Determine the (x, y) coordinate at the center of the cell enclosing the given text.  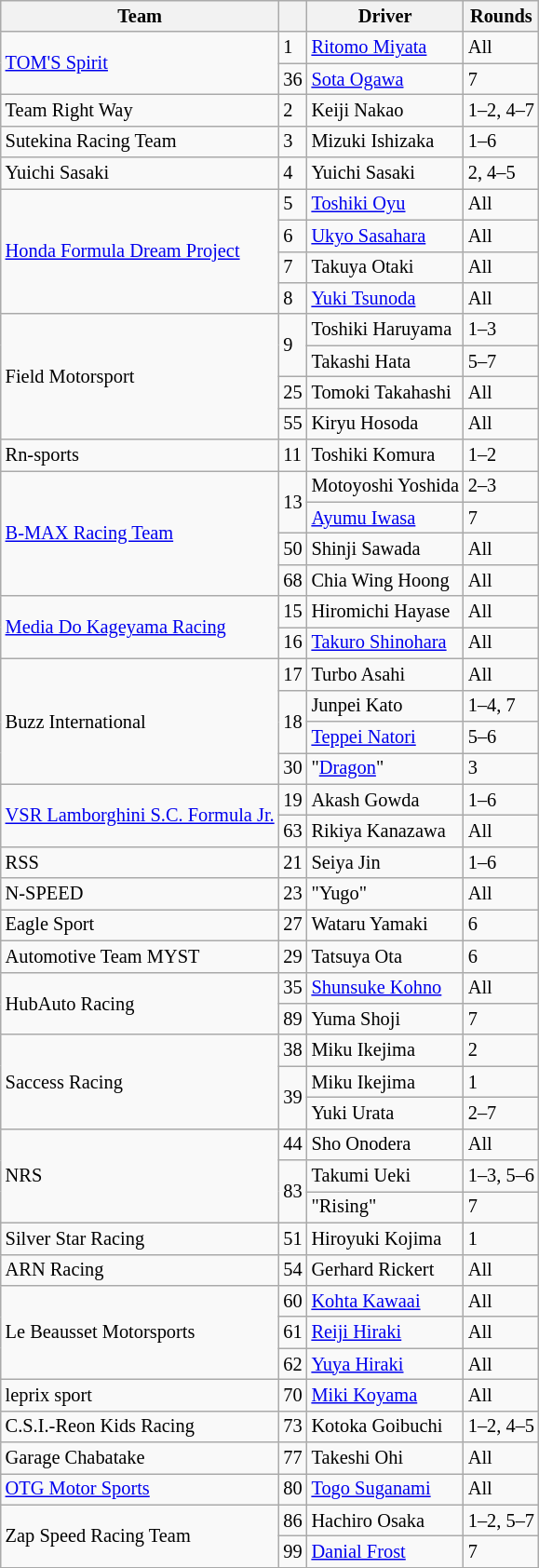
Sota Ogawa (385, 79)
HubAuto Racing (140, 1004)
Yuki Tsunoda (385, 298)
70 (293, 1395)
86 (293, 1521)
4 (293, 173)
Wataru Yamaki (385, 925)
C.S.I.-Reon Kids Racing (140, 1426)
1–2, 5–7 (501, 1521)
Ayumu Iwasa (385, 518)
2, 4–5 (501, 173)
Kotoka Goibuchi (385, 1426)
18 (293, 721)
B-MAX Racing Team (140, 533)
44 (293, 1144)
Chia Wing Hoong (385, 580)
Yuma Shoji (385, 1019)
Mizuki Ishizaka (385, 142)
Tomoki Takahashi (385, 392)
15 (293, 612)
21 (293, 862)
OTG Motor Sports (140, 1489)
55 (293, 424)
11 (293, 455)
Takeshi Ohi (385, 1458)
50 (293, 548)
Sho Onodera (385, 1144)
17 (293, 674)
Toshiki Komura (385, 455)
Toshiki Oyu (385, 204)
83 (293, 1192)
Akash Gowda (385, 800)
"Rising" (385, 1207)
Turbo Asahi (385, 674)
Rn-sports (140, 455)
62 (293, 1364)
VSR Lamborghini S.C. Formula Jr. (140, 816)
Garage Chabatake (140, 1458)
Team Right Way (140, 110)
ARN Racing (140, 1270)
Miki Koyama (385, 1395)
23 (293, 894)
30 (293, 768)
5–6 (501, 737)
N-SPEED (140, 894)
Motoyoshi Yoshida (385, 486)
Ukyo Sasahara (385, 236)
51 (293, 1238)
Team (140, 16)
68 (293, 580)
Automotive Team MYST (140, 956)
1–3, 5–6 (501, 1176)
Le Beausset Motorsports (140, 1331)
9 (293, 345)
2–7 (501, 1113)
Junpei Kato (385, 706)
80 (293, 1489)
Hachiro Osaka (385, 1521)
Takuro Shinohara (385, 642)
Hiromichi Hayase (385, 612)
16 (293, 642)
1–4, 7 (501, 706)
Buzz International (140, 721)
Shunsuke Kohno (385, 988)
Yuki Urata (385, 1113)
Driver (385, 16)
Zap Speed Racing Team (140, 1536)
NRS (140, 1175)
5 (293, 204)
Takashi Hata (385, 361)
Kohta Kawaai (385, 1301)
Honda Formula Dream Project (140, 251)
Tatsuya Ota (385, 956)
1–2 (501, 455)
77 (293, 1458)
Field Motorsport (140, 376)
Silver Star Racing (140, 1238)
1–2, 4–7 (501, 110)
Rounds (501, 16)
Toshiki Haruyama (385, 330)
1–3 (501, 330)
13 (293, 501)
Reiji Hiraki (385, 1332)
61 (293, 1332)
29 (293, 956)
36 (293, 79)
Eagle Sport (140, 925)
"Yugo" (385, 894)
54 (293, 1270)
TOM'S Spirit (140, 63)
Teppei Natori (385, 737)
27 (293, 925)
39 (293, 1097)
60 (293, 1301)
Togo Suganami (385, 1489)
73 (293, 1426)
RSS (140, 862)
2–3 (501, 486)
63 (293, 831)
99 (293, 1552)
38 (293, 1050)
19 (293, 800)
Takumi Ueki (385, 1176)
89 (293, 1019)
Takuya Otaki (385, 267)
Hiroyuki Kojima (385, 1238)
leprix sport (140, 1395)
25 (293, 392)
"Dragon" (385, 768)
Gerhard Rickert (385, 1270)
Kiryu Hosoda (385, 424)
5–7 (501, 361)
1–2, 4–5 (501, 1426)
8 (293, 298)
Yuya Hiraki (385, 1364)
Sutekina Racing Team (140, 142)
Keiji Nakao (385, 110)
Saccess Racing (140, 1082)
Media Do Kageyama Racing (140, 628)
Shinji Sawada (385, 548)
Ritomo Miyata (385, 47)
Seiya Jin (385, 862)
Danial Frost (385, 1552)
Rikiya Kanazawa (385, 831)
35 (293, 988)
